Locate the cell with the specified text and output its (X, Y) center coordinate. 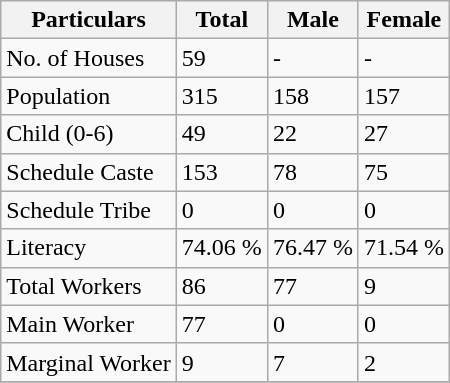
78 (312, 172)
Population (89, 96)
2 (404, 362)
49 (222, 134)
No. of Houses (89, 58)
Literacy (89, 248)
Schedule Caste (89, 172)
157 (404, 96)
Particulars (89, 20)
158 (312, 96)
Schedule Tribe (89, 210)
74.06 % (222, 248)
7 (312, 362)
Male (312, 20)
Marginal Worker (89, 362)
71.54 % (404, 248)
Total Workers (89, 286)
27 (404, 134)
Total (222, 20)
22 (312, 134)
Child (0-6) (89, 134)
75 (404, 172)
59 (222, 58)
76.47 % (312, 248)
Main Worker (89, 324)
86 (222, 286)
153 (222, 172)
315 (222, 96)
Female (404, 20)
